From the cell containing the given text, extract its center point as [X, Y] coordinate. 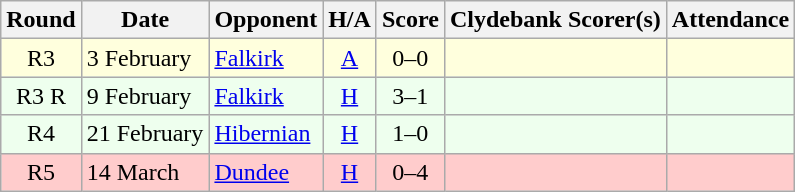
Dundee [266, 172]
3–1 [410, 96]
R5 [41, 172]
R4 [41, 134]
Score [410, 20]
3 February [145, 58]
A [350, 58]
Clydebank Scorer(s) [555, 20]
Opponent [266, 20]
Hibernian [266, 134]
Attendance [730, 20]
0–0 [410, 58]
0–4 [410, 172]
1–0 [410, 134]
Date [145, 20]
R3 R [41, 96]
21 February [145, 134]
R3 [41, 58]
14 March [145, 172]
H/A [350, 20]
9 February [145, 96]
Round [41, 20]
